Locate the cell with the specified text and output its [X, Y] center coordinate. 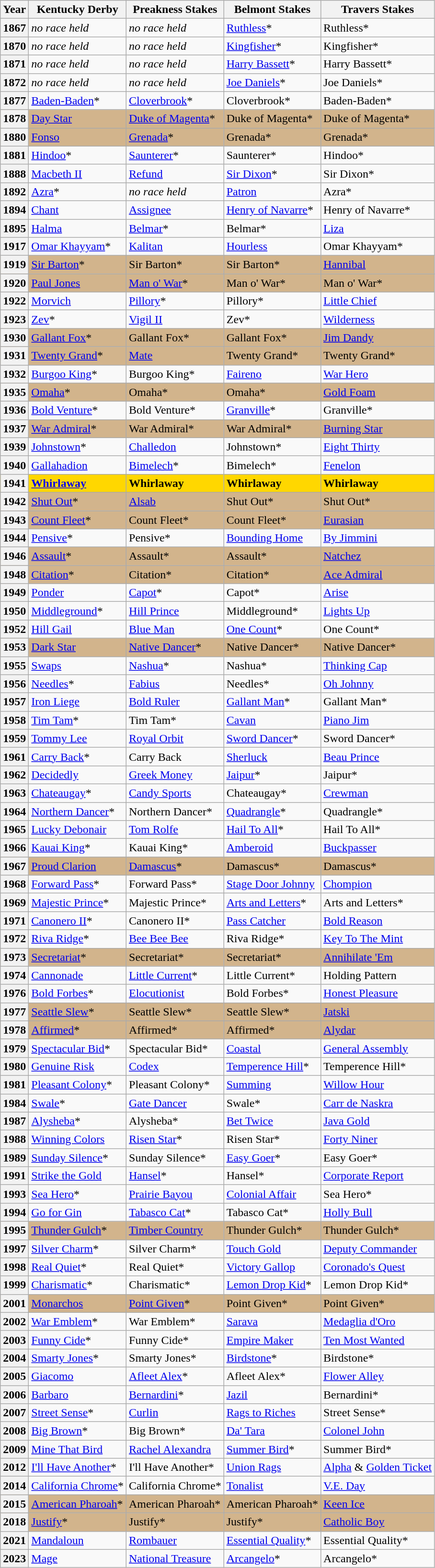
1949 [14, 593]
2009 [14, 1449]
Year [14, 10]
Carry Back* [78, 756]
Blue Man [175, 629]
Hill Gail [78, 629]
2015 [14, 1504]
1981 [14, 1084]
Morvich [78, 301]
2006 [14, 1395]
Bet Twice [272, 1121]
Holly Bull [378, 1212]
Gallahadion [78, 465]
1952 [14, 629]
Dark Star [78, 647]
Vigil II [175, 319]
National Treasure [175, 1558]
Swaps [78, 666]
Flower Alley [378, 1376]
Candy Sports [175, 793]
1942 [14, 501]
Empire Maker [272, 1340]
Travers Stakes [378, 10]
1871 [14, 64]
Keen Ice [378, 1504]
1895 [14, 228]
1957 [14, 702]
Go for Gin [78, 1212]
Pass Catcher [272, 921]
Gold Foam [378, 392]
Genuine Risk [78, 1066]
1939 [14, 447]
Buckpasser [378, 848]
Rags to Riches [272, 1413]
Chant [78, 210]
Refund [175, 173]
Annihilate 'Em [378, 957]
Stage Door Johnny [272, 884]
Java Gold [378, 1121]
2008 [14, 1431]
Mate [175, 356]
Deputy Commander [378, 1249]
Ace Admiral [378, 575]
Alsab [175, 501]
Elocutionist [175, 993]
1937 [14, 429]
By Jimmini [378, 538]
1989 [14, 1158]
Catholic Boy [378, 1522]
Curlin [175, 1413]
Eurasian [378, 519]
Jim Dandy [378, 338]
1977 [14, 1012]
1935 [14, 392]
1892 [14, 192]
1923 [14, 319]
1948 [14, 575]
Fabius [175, 684]
1941 [14, 483]
1988 [14, 1139]
Jazil [272, 1395]
Kalitan [175, 247]
1959 [14, 738]
1953 [14, 647]
Monarchos [78, 1303]
Colonial Affair [272, 1194]
Summing [272, 1084]
Mage [78, 1558]
Strike the Gold [78, 1176]
Preakness Stakes [175, 10]
1931 [14, 356]
Sherluck [272, 756]
1956 [14, 684]
Rachel Alexandra [175, 1449]
Decidedly [78, 775]
2007 [14, 1413]
1888 [14, 173]
Victory Gallop [272, 1267]
V.E. Day [378, 1486]
1978 [14, 1030]
Carry Back [175, 756]
Amberoid [272, 848]
1872 [14, 82]
1964 [14, 812]
Touch Gold [272, 1249]
Crewman [378, 793]
Medaglia d'Oro [378, 1321]
Bold Ruler [175, 702]
2003 [14, 1340]
1936 [14, 410]
Assignee [175, 210]
1974 [14, 975]
1944 [14, 538]
Forty Niner [378, 1139]
1967 [14, 866]
Royal Orbit [175, 738]
Codex [175, 1066]
Macbeth II [78, 173]
Lucky Debonair [78, 830]
Fonso [78, 137]
1998 [14, 1267]
1994 [14, 1212]
Hill Prince [175, 611]
Giacomo [78, 1376]
Bold Reason [378, 921]
Sarava [272, 1321]
Coastal [272, 1048]
Alpha & Golden Ticket [378, 1467]
Tonalist [272, 1486]
1943 [14, 519]
Cannonade [78, 975]
1917 [14, 247]
Halma [78, 228]
Thinking Cap [378, 666]
General Assembly [378, 1048]
1971 [14, 921]
Mandaloun [78, 1540]
2023 [14, 1558]
1979 [14, 1048]
Holding Pattern [378, 975]
1920 [14, 283]
Rombauer [175, 1540]
1963 [14, 793]
Barbaro [78, 1395]
Tommy Lee [78, 738]
Fenelon [378, 465]
Cavan [272, 720]
Mine That Bird [78, 1449]
Prairie Bayou [175, 1194]
Ten Most Wanted [378, 1340]
Coronado's Quest [378, 1267]
Honest Pleasure [378, 993]
Patron [272, 192]
Greek Money [175, 775]
1877 [14, 101]
1894 [14, 210]
2002 [14, 1321]
Chompion [378, 884]
Alydar [378, 1030]
1991 [14, 1176]
1965 [14, 830]
Colonel John [378, 1431]
1984 [14, 1103]
1968 [14, 884]
1932 [14, 374]
1930 [14, 338]
1997 [14, 1249]
Bee Bee Bee [175, 939]
Burning Star [378, 429]
Natchez [378, 556]
Liza [378, 228]
1870 [14, 46]
1940 [14, 465]
1950 [14, 611]
Winning Colors [78, 1139]
Faireno [272, 374]
2004 [14, 1358]
1878 [14, 119]
1980 [14, 1066]
Willow Hour [378, 1084]
Piano Jim [378, 720]
Carr de Naskra [378, 1103]
1919 [14, 265]
1880 [14, 137]
2005 [14, 1376]
Lights Up [378, 611]
1867 [14, 28]
1999 [14, 1285]
Da' Tara [272, 1431]
1969 [14, 902]
1946 [14, 556]
Beau Prince [378, 756]
Corporate Report [378, 1176]
Paul Jones [78, 283]
Eight Thirty [378, 447]
1966 [14, 848]
2021 [14, 1540]
Iron Liege [78, 702]
1962 [14, 775]
Bounding Home [272, 538]
2001 [14, 1303]
1976 [14, 993]
Tom Rolfe [175, 830]
Proud Clarion [78, 866]
Challedon [175, 447]
Little Chief [378, 301]
Gate Dancer [175, 1103]
1973 [14, 957]
2014 [14, 1486]
Wilderness [378, 319]
Kentucky Derby [78, 10]
Oh Johnny [378, 684]
Union Rags [272, 1467]
1922 [14, 301]
1987 [14, 1121]
1972 [14, 939]
Jatski [378, 1012]
Timber Country [175, 1230]
Hannibal [378, 265]
Arise [378, 593]
War Hero [378, 374]
2018 [14, 1522]
Ponder [78, 593]
Hourless [272, 247]
1881 [14, 155]
1955 [14, 666]
1993 [14, 1194]
2012 [14, 1467]
1995 [14, 1230]
1961 [14, 756]
Day Star [78, 119]
1958 [14, 720]
Key To The Mint [378, 939]
Belmont Stakes [272, 10]
